Output the (X, Y) coordinate of the center of the cell containing the given text.  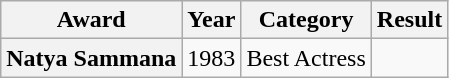
Best Actress (306, 58)
1983 (212, 58)
Category (306, 20)
Natya Sammana (92, 58)
Award (92, 20)
Year (212, 20)
Result (409, 20)
